Capture the cell that displays the provided text and extract its (x, y) central coordinate. 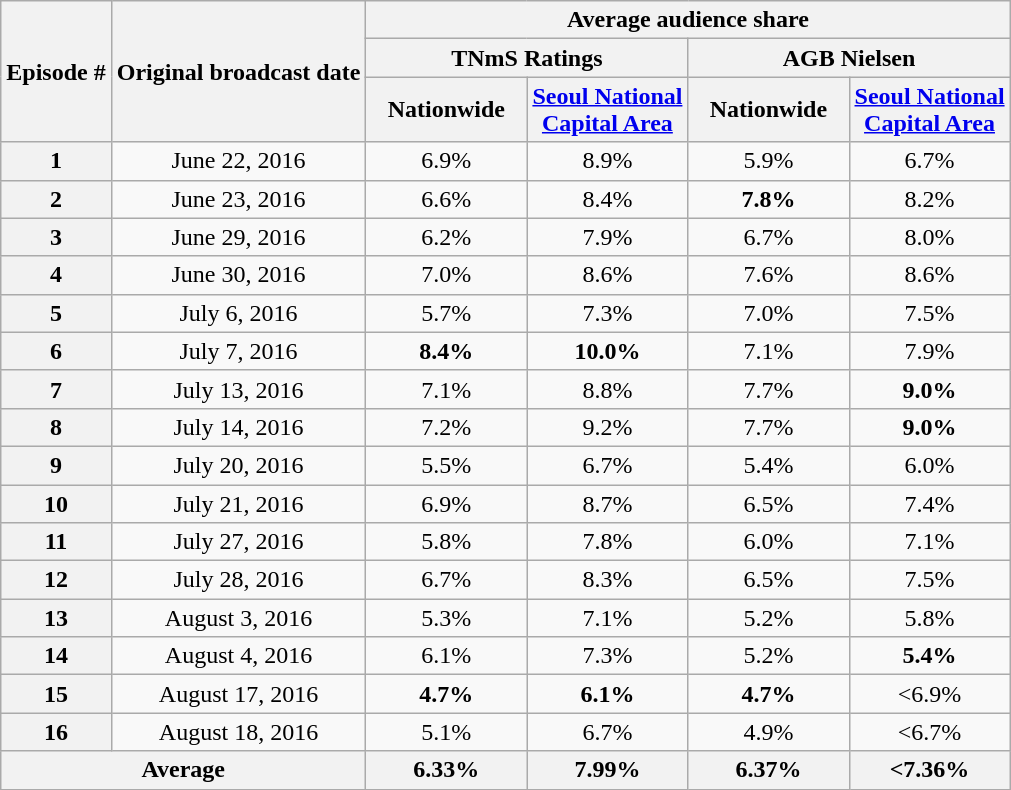
Average (184, 770)
8.0% (930, 237)
Episode # (56, 72)
6.2% (446, 237)
5.5% (446, 465)
June 30, 2016 (238, 275)
AGB Nielsen (849, 58)
August 17, 2016 (238, 694)
2 (56, 199)
13 (56, 618)
8.7% (608, 503)
8.9% (608, 161)
8.2% (930, 199)
6.33% (446, 770)
July 28, 2016 (238, 580)
4 (56, 275)
June 29, 2016 (238, 237)
6 (56, 351)
16 (56, 732)
7.4% (930, 503)
4.9% (768, 732)
5.3% (446, 618)
July 13, 2016 (238, 389)
August 18, 2016 (238, 732)
5.1% (446, 732)
July 14, 2016 (238, 427)
6.6% (446, 199)
8 (56, 427)
10.0% (608, 351)
7.6% (768, 275)
June 22, 2016 (238, 161)
June 23, 2016 (238, 199)
12 (56, 580)
Original broadcast date (238, 72)
July 7, 2016 (238, 351)
July 6, 2016 (238, 313)
9 (56, 465)
1 (56, 161)
9.2% (608, 427)
5.7% (446, 313)
July 20, 2016 (238, 465)
July 21, 2016 (238, 503)
TNmS Ratings (527, 58)
5.9% (768, 161)
6.37% (768, 770)
8.8% (608, 389)
14 (56, 656)
10 (56, 503)
7.99% (608, 770)
Average audience share (688, 20)
7 (56, 389)
<6.7% (930, 732)
15 (56, 694)
August 3, 2016 (238, 618)
3 (56, 237)
5 (56, 313)
July 27, 2016 (238, 542)
7.2% (446, 427)
8.3% (608, 580)
August 4, 2016 (238, 656)
11 (56, 542)
<7.36% (930, 770)
<6.9% (930, 694)
